Provide the (x, y) coordinate of the cell's center where the given text is located.  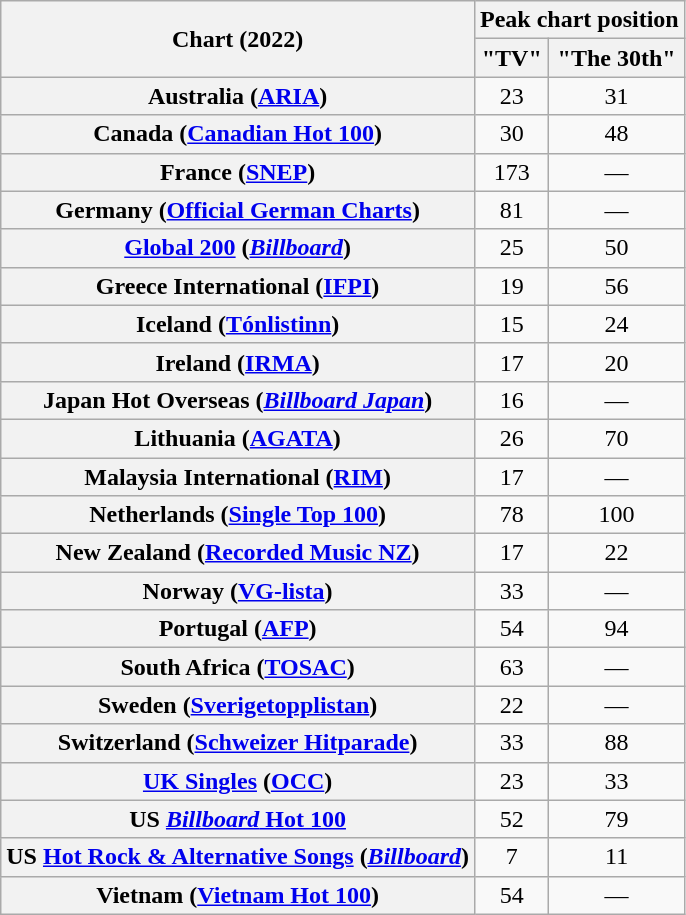
173 (511, 172)
19 (511, 286)
New Zealand (Recorded Music NZ) (238, 553)
56 (616, 286)
Norway (VG-lista) (238, 591)
7 (511, 857)
78 (511, 515)
UK Singles (OCC) (238, 781)
Sweden (Sverigetopplistan) (238, 705)
US Hot Rock & Alternative Songs (Billboard) (238, 857)
Switzerland (Schweizer Hitparade) (238, 743)
81 (511, 210)
20 (616, 362)
94 (616, 629)
30 (511, 134)
Lithuania (AGATA) (238, 438)
88 (616, 743)
52 (511, 819)
31 (616, 96)
11 (616, 857)
Australia (ARIA) (238, 96)
15 (511, 324)
US Billboard Hot 100 (238, 819)
Netherlands (Single Top 100) (238, 515)
Global 200 (Billboard) (238, 248)
24 (616, 324)
Chart (2022) (238, 39)
Japan Hot Overseas (Billboard Japan) (238, 400)
Ireland (IRMA) (238, 362)
France (SNEP) (238, 172)
Canada (Canadian Hot 100) (238, 134)
Portugal (AFP) (238, 629)
26 (511, 438)
Vietnam (Vietnam Hot 100) (238, 895)
Peak chart position (579, 20)
25 (511, 248)
Greece International (IFPI) (238, 286)
63 (511, 667)
"TV" (511, 58)
50 (616, 248)
South Africa (TOSAC) (238, 667)
79 (616, 819)
"The 30th" (616, 58)
Iceland (Tónlistinn) (238, 324)
Germany (Official German Charts) (238, 210)
100 (616, 515)
Malaysia International (RIM) (238, 477)
16 (511, 400)
48 (616, 134)
70 (616, 438)
